Find where the given text appears and provide that cell's center as [x, y] coordinate. 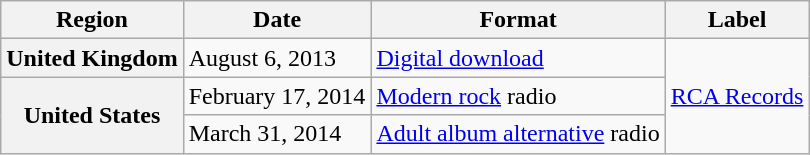
March 31, 2014 [277, 134]
Label [737, 20]
Digital download [518, 58]
February 17, 2014 [277, 96]
United Kingdom [92, 58]
Format [518, 20]
Region [92, 20]
RCA Records [737, 96]
Adult album alternative radio [518, 134]
Modern rock radio [518, 96]
August 6, 2013 [277, 58]
United States [92, 115]
Date [277, 20]
